Detect which cell encompasses the target text, then output its (X, Y) center coordinate. 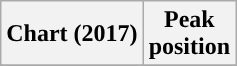
Peakposition (189, 34)
Chart (2017) (72, 34)
